Capture the cell that displays the provided text and extract its [X, Y] central coordinate. 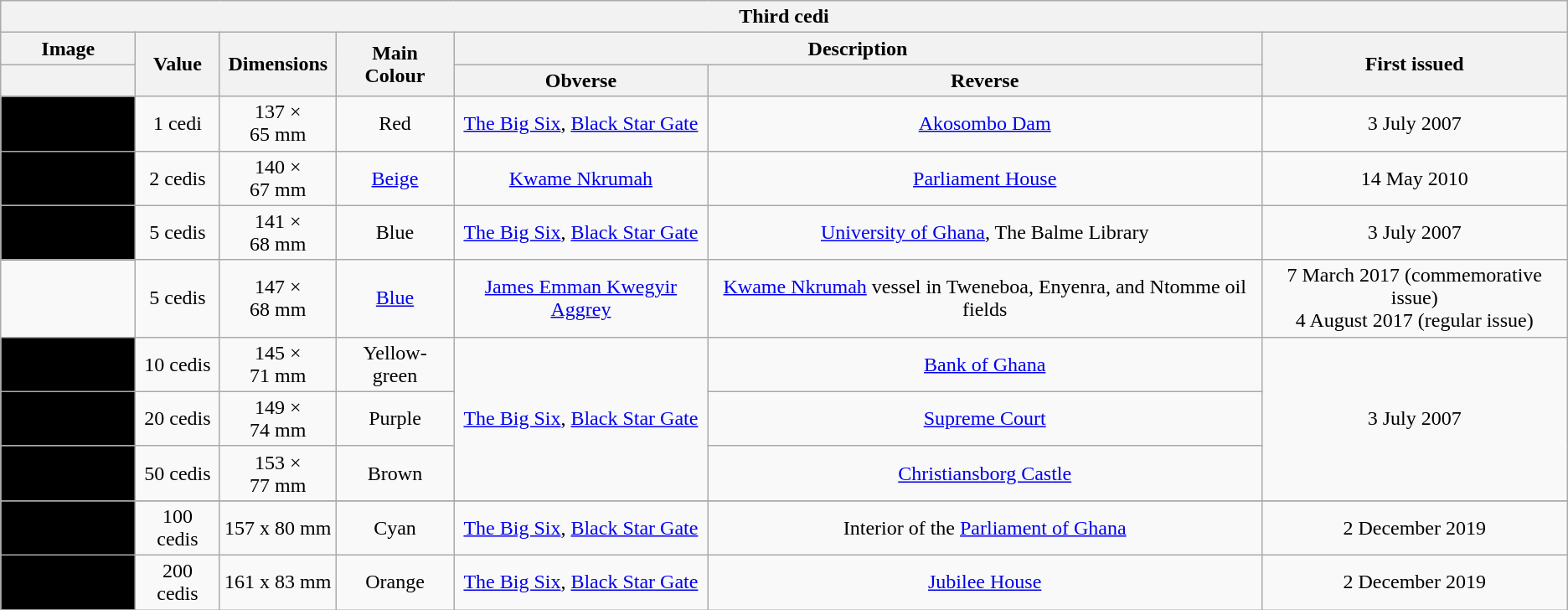
Obverse [581, 80]
Purple [395, 419]
153 × 77 mm [278, 473]
Image [69, 49]
140 × 67 mm [278, 178]
Interior of the Parliament of Ghana [985, 528]
Christiansborg Castle [985, 473]
147 × 68 mm [278, 298]
Kwame Nkrumah vessel in Tweneboa, Enyenra, and Ntomme oil fields [985, 298]
14 May 2010 [1414, 178]
Main Colour [395, 65]
137 × 65 mm [278, 124]
University of Ghana, The Balme Library [985, 233]
1 cedi [178, 124]
100 cedis [178, 528]
149 × 74 mm [278, 419]
7 March 2017 (commemorative issue)4 August 2017 (regular issue) [1414, 298]
First issued [1414, 65]
Dimensions [278, 65]
Reverse [985, 80]
200 cedis [178, 582]
Bank of Ghana [985, 364]
Supreme Court [985, 419]
Yellow-green [395, 364]
Jubilee House [985, 582]
Third cedi [784, 17]
Kwame Nkrumah [581, 178]
Cyan [395, 528]
Akosombo Dam [985, 124]
Beige [395, 178]
141 × 68 mm [278, 233]
Red [395, 124]
Parliament House [985, 178]
145 × 71 mm [278, 364]
50 cedis [178, 473]
Description [858, 49]
Orange [395, 582]
Brown [395, 473]
157 x 80 mm [278, 528]
James Emman Kwegyir Aggrey [581, 298]
2 cedis [178, 178]
20 cedis [178, 419]
10 cedis [178, 364]
161 x 83 mm [278, 582]
Value [178, 65]
